Capture the cell that displays the provided text and extract its [x, y] central coordinate. 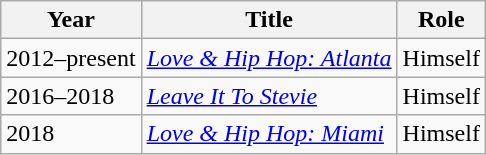
Role [441, 20]
2016–2018 [71, 96]
2012–present [71, 58]
Love & Hip Hop: Atlanta [269, 58]
Title [269, 20]
Love & Hip Hop: Miami [269, 134]
Leave It To Stevie [269, 96]
2018 [71, 134]
Year [71, 20]
